Scan for the cell matching the given text and deliver its (x, y) coordinate at center. 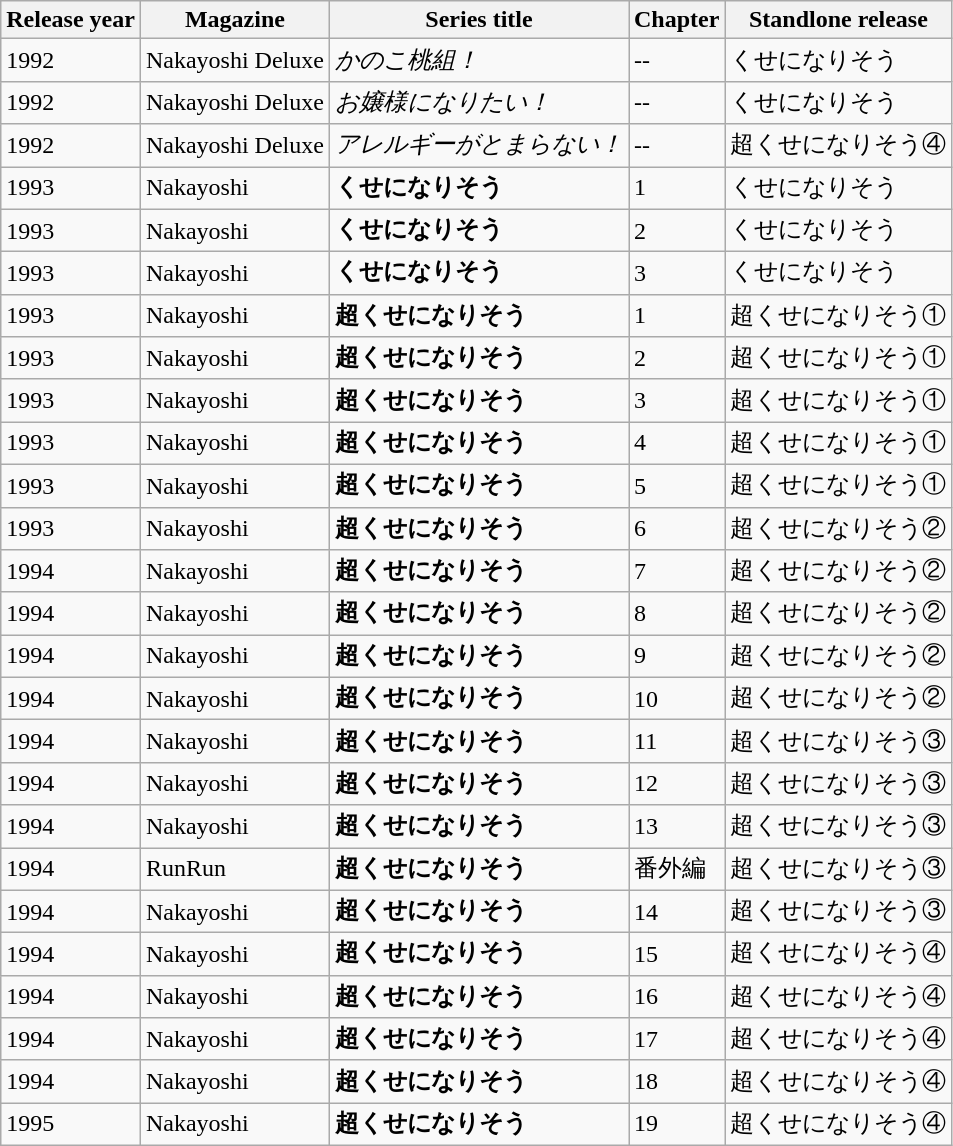
Standlone release (838, 20)
5 (676, 486)
8 (676, 614)
11 (676, 742)
10 (676, 698)
1995 (71, 1124)
16 (676, 996)
6 (676, 528)
7 (676, 572)
RunRun (234, 870)
Series title (478, 20)
お嬢様になりたい！ (478, 102)
15 (676, 954)
17 (676, 1040)
Release year (71, 20)
19 (676, 1124)
9 (676, 656)
Magazine (234, 20)
アレルギーがとまらない！ (478, 146)
12 (676, 784)
かのこ桃組！ (478, 60)
番外編 (676, 870)
4 (676, 444)
14 (676, 912)
13 (676, 826)
18 (676, 1082)
Chapter (676, 20)
